Identify which cell holds the provided text, then report its [x, y] central coordinate. 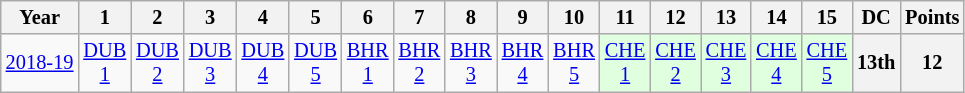
7 [420, 17]
CHE4 [776, 63]
10 [574, 17]
14 [776, 17]
CHE1 [625, 63]
11 [625, 17]
4 [264, 17]
DUB5 [316, 63]
CHE5 [827, 63]
9 [523, 17]
13th [876, 63]
BHR5 [574, 63]
CHE3 [726, 63]
DUB3 [210, 63]
BHR3 [471, 63]
5 [316, 17]
13 [726, 17]
BHR1 [368, 63]
DUB1 [104, 63]
15 [827, 17]
CHE2 [675, 63]
Points [932, 17]
DUB4 [264, 63]
1 [104, 17]
BHR4 [523, 63]
2 [158, 17]
2018-19 [40, 63]
3 [210, 17]
BHR2 [420, 63]
DC [876, 17]
8 [471, 17]
Year [40, 17]
DUB2 [158, 63]
6 [368, 17]
